Extract the (x, y) coordinate from the center of the cell holding the provided text.  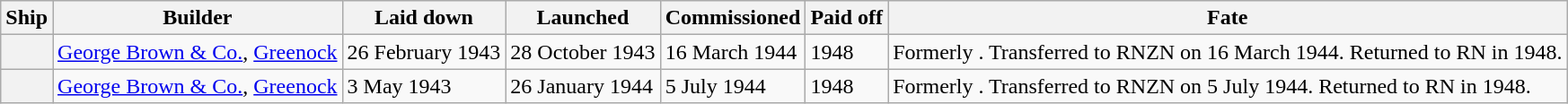
28 October 1943 (583, 52)
26 January 1944 (583, 86)
3 May 1943 (424, 86)
Builder (198, 18)
16 March 1944 (733, 52)
Launched (583, 18)
Formerly . Transferred to RNZN on 16 March 1944. Returned to RN in 1948. (1228, 52)
Commissioned (733, 18)
Ship (27, 18)
Paid off (847, 18)
Formerly . Transferred to RNZN on 5 July 1944. Returned to RN in 1948. (1228, 86)
5 July 1944 (733, 86)
Fate (1228, 18)
26 February 1943 (424, 52)
Laid down (424, 18)
